Find where the given text appears and provide that cell's center as (X, Y) coordinate. 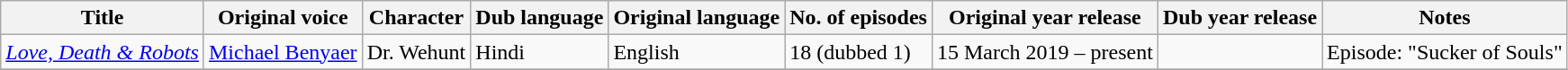
English (697, 52)
Original language (697, 18)
Episode: "Sucker of Souls" (1446, 52)
Notes (1446, 18)
18 (dubbed 1) (859, 52)
15 March 2019 – present (1044, 52)
Michael Benyaer (283, 52)
Original year release (1044, 18)
Dub year release (1239, 18)
Hindi (540, 52)
No. of episodes (859, 18)
Love, Death & Robots (103, 52)
Original voice (283, 18)
Title (103, 18)
Character (416, 18)
Dr. Wehunt (416, 52)
Dub language (540, 18)
